Detect which cell encompasses the target text, then output its [X, Y] center coordinate. 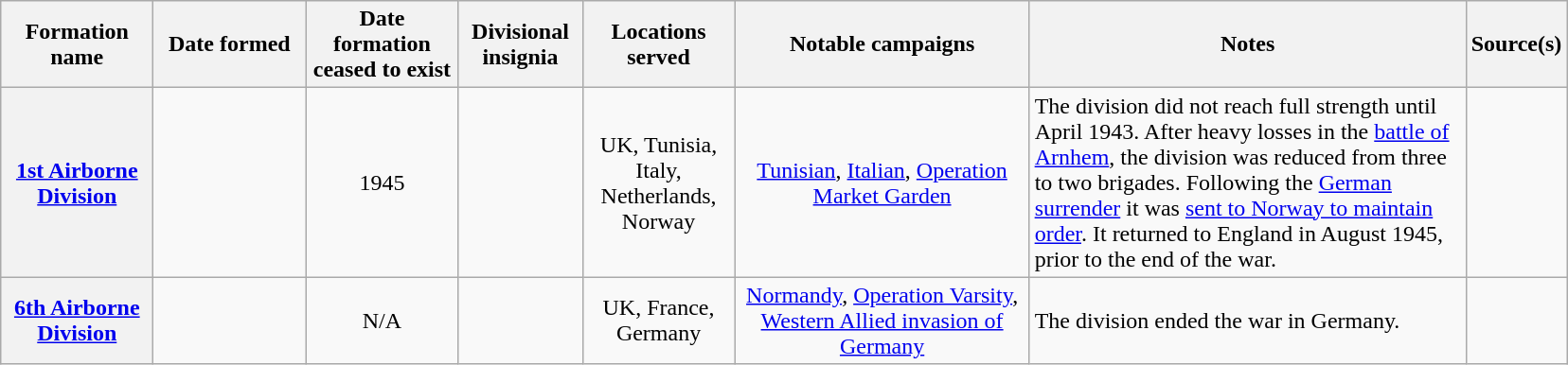
The division ended the war in Germany. [1248, 321]
N/A [383, 321]
1945 [383, 182]
Notes [1248, 44]
6th Airborne Division [78, 321]
Date formed [229, 44]
Notable campaigns [882, 44]
Locations served [659, 44]
Source(s) [1517, 44]
UK, Tunisia, Italy, Netherlands, Norway [659, 182]
Formation name [78, 44]
Date formation ceased to exist [383, 44]
Divisional insignia [521, 44]
Normandy, Operation Varsity, Western Allied invasion of Germany [882, 321]
Tunisian, Italian, Operation Market Garden [882, 182]
1st Airborne Division [78, 182]
UK, France, Germany [659, 321]
